Provide the (x, y) coordinate of the cell's center where the given text is located.  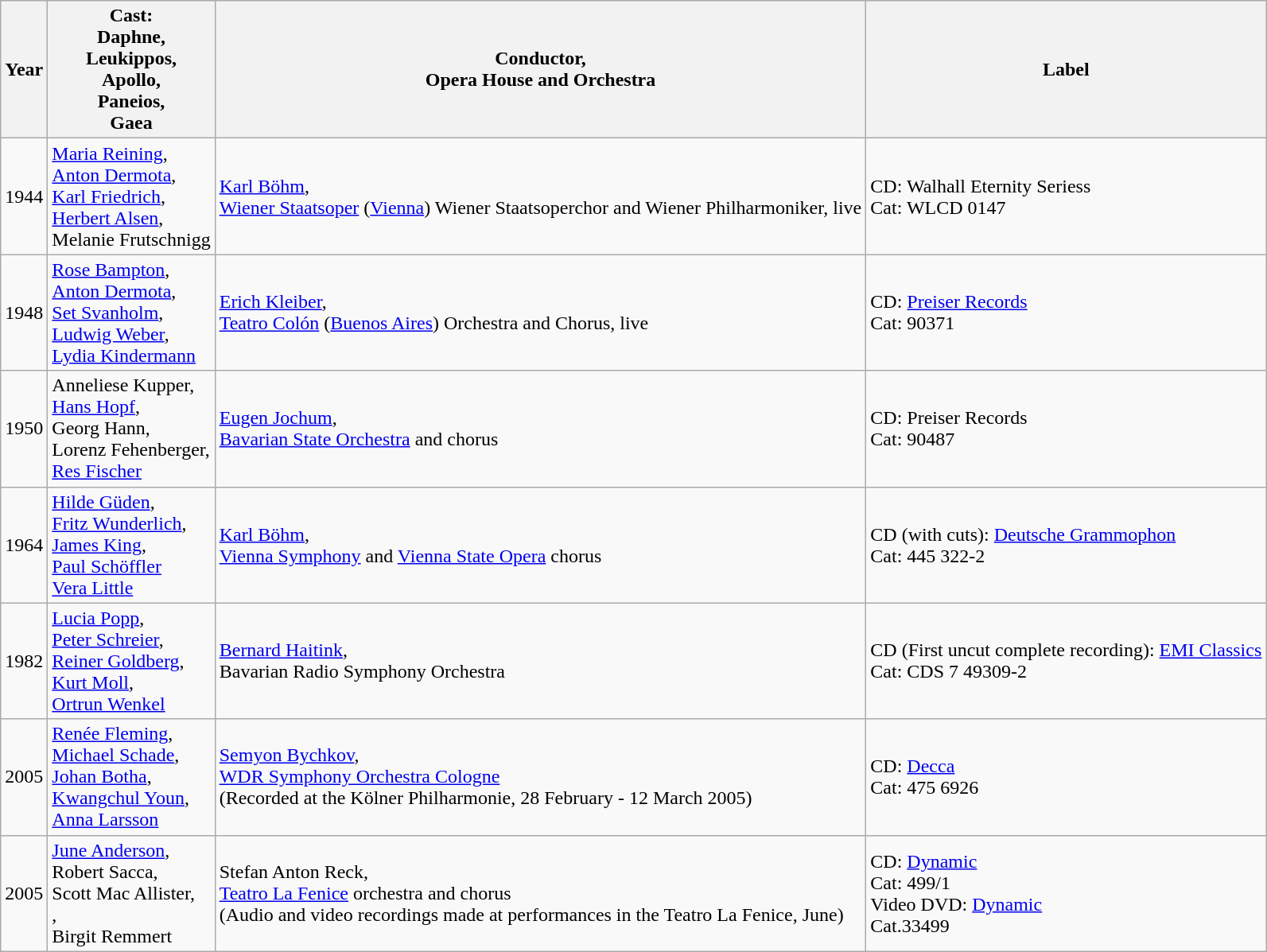
CD (with cuts): Deutsche GrammophonCat: 445 322-2 (1066, 545)
Bernard Haitink,Bavarian Radio Symphony Orchestra (541, 661)
Karl Böhm,Vienna Symphony and Vienna State Opera chorus (541, 545)
1948 (24, 313)
1950 (24, 429)
CD: DeccaCat: 475 6926 (1066, 777)
1964 (24, 545)
Label (1066, 70)
Anneliese Kupper,Hans Hopf,Georg Hann,Lorenz Fehenberger,Res Fischer (131, 429)
CD: Walhall Eternity SeriessCat: WLCD 0147 (1066, 196)
1982 (24, 661)
CD (First uncut complete recording): EMI ClassicsCat: CDS 7 49309-2 (1066, 661)
Karl Böhm,Wiener Staatsoper (Vienna) Wiener Staatsoperchor and Wiener Philharmoniker, live (541, 196)
Semyon Bychkov,WDR Symphony Orchestra Cologne(Recorded at the Kölner Philharmonie, 28 February - 12 March 2005) (541, 777)
Eugen Jochum,Bavarian State Orchestra and chorus (541, 429)
1944 (24, 196)
Cast:Daphne,Leukippos,Apollo,Paneios,Gaea (131, 70)
Hilde Güden,Fritz Wunderlich,James King,Paul SchöfflerVera Little (131, 545)
CD: DynamicCat: 499/1Video DVD: DynamicCat.33499 (1066, 893)
Renée Fleming,Michael Schade,Johan Botha,Kwangchul Youn,Anna Larsson (131, 777)
Lucia Popp,Peter Schreier,Reiner Goldberg,Kurt Moll,Ortrun Wenkel (131, 661)
Conductor,Opera House and Orchestra (541, 70)
Year (24, 70)
Stefan Anton Reck,Teatro La Fenice orchestra and chorus(Audio and video recordings made at performances in the Teatro La Fenice, June) (541, 893)
Rose Bampton,Anton Dermota,Set Svanholm,Ludwig Weber,Lydia Kindermann (131, 313)
Erich Kleiber,Teatro Colón (Buenos Aires) Orchestra and Chorus, live (541, 313)
CD: Preiser RecordsCat: 90487 (1066, 429)
June Anderson,Robert Sacca,Scott Mac Allister,,Birgit Remmert (131, 893)
Maria Reining,Anton Dermota,Karl Friedrich,Herbert Alsen,Melanie Frutschnigg (131, 196)
CD: Preiser RecordsCat: 90371 (1066, 313)
